For the text-containing cell, return its midpoint in (X, Y) coordinate format. 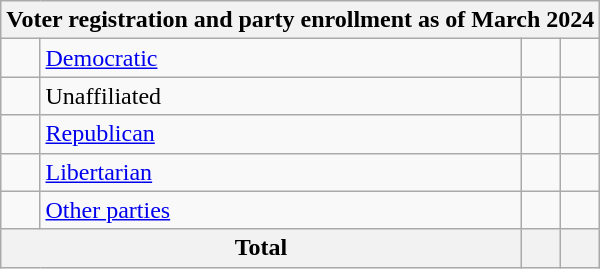
Unaffiliated (280, 96)
Libertarian (280, 172)
Republican (280, 134)
Democratic (280, 58)
Total (262, 248)
Other parties (280, 210)
Voter registration and party enrollment as of March 2024 (300, 20)
